Provide the [x, y] coordinate of the cell's center where the given text is located.  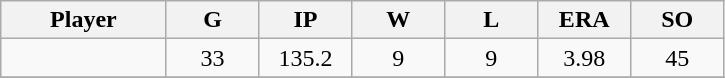
45 [678, 58]
SO [678, 20]
ERA [584, 20]
G [212, 20]
IP [306, 20]
W [398, 20]
33 [212, 58]
Player [84, 20]
L [492, 20]
3.98 [584, 58]
135.2 [306, 58]
